Return [X, Y] of the center of cell containing provided text 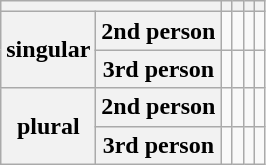
plural [48, 126]
singular [48, 50]
